For the text-containing cell, return its midpoint in [X, Y] coordinate format. 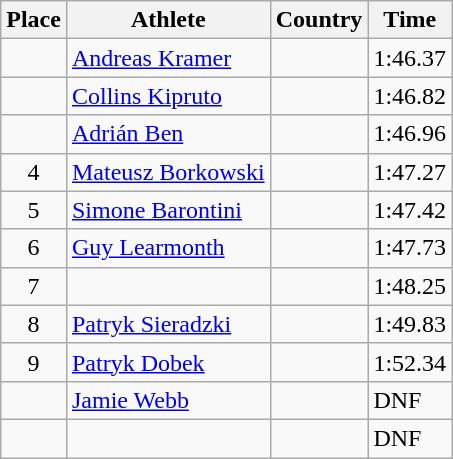
Athlete [168, 20]
1:47.42 [410, 210]
Patryk Sieradzki [168, 324]
Place [34, 20]
1:47.73 [410, 248]
1:49.83 [410, 324]
Simone Barontini [168, 210]
1:52.34 [410, 362]
Guy Learmonth [168, 248]
Jamie Webb [168, 400]
5 [34, 210]
Andreas Kramer [168, 58]
Adrián Ben [168, 134]
1:46.96 [410, 134]
9 [34, 362]
1:48.25 [410, 286]
8 [34, 324]
4 [34, 172]
Time [410, 20]
Mateusz Borkowski [168, 172]
7 [34, 286]
Country [319, 20]
6 [34, 248]
1:46.37 [410, 58]
1:47.27 [410, 172]
Collins Kipruto [168, 96]
Patryk Dobek [168, 362]
1:46.82 [410, 96]
